Detect which cell encompasses the target text, then output its [X, Y] center coordinate. 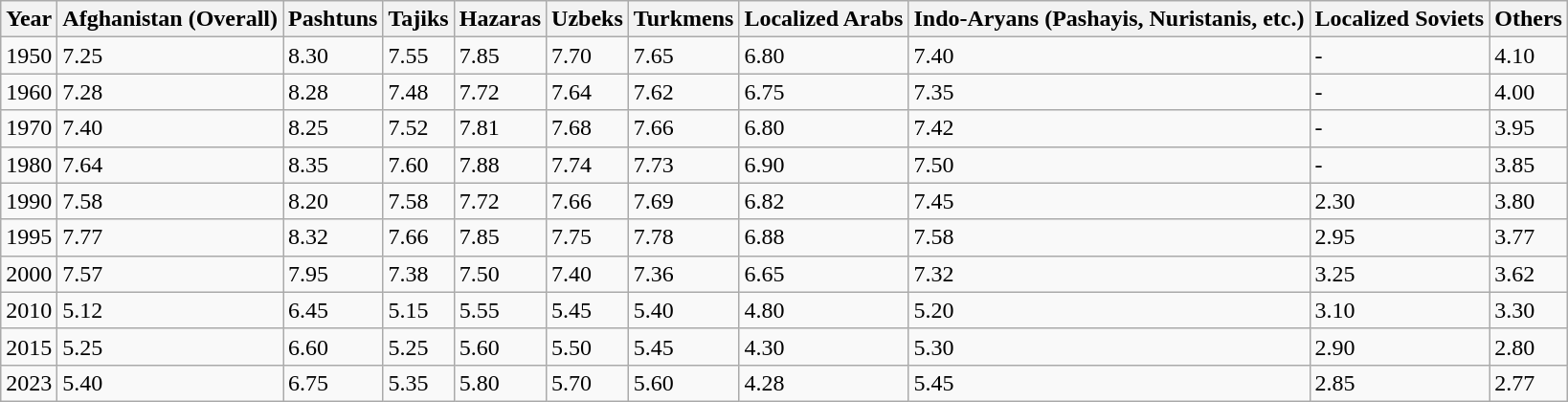
2.85 [1400, 383]
7.78 [683, 237]
7.75 [588, 237]
4.30 [823, 346]
7.68 [588, 128]
8.30 [333, 56]
3.10 [1400, 310]
7.52 [418, 128]
4.00 [1529, 92]
4.10 [1529, 56]
8.32 [333, 237]
Localized Soviets [1400, 19]
Tajiks [418, 19]
7.25 [170, 56]
Turkmens [683, 19]
4.28 [823, 383]
1980 [29, 165]
5.30 [1109, 346]
5.20 [1109, 310]
6.65 [823, 274]
1970 [29, 128]
3.85 [1529, 165]
3.25 [1400, 274]
7.45 [1109, 201]
5.80 [500, 383]
5.50 [588, 346]
3.95 [1529, 128]
7.35 [1109, 92]
6.60 [333, 346]
2.95 [1400, 237]
2.90 [1400, 346]
7.69 [683, 201]
1960 [29, 92]
7.62 [683, 92]
Year [29, 19]
7.55 [418, 56]
Afghanistan (Overall) [170, 19]
5.15 [418, 310]
2.30 [1400, 201]
7.36 [683, 274]
5.70 [588, 383]
6.88 [823, 237]
7.81 [500, 128]
2015 [29, 346]
7.70 [588, 56]
7.74 [588, 165]
2.77 [1529, 383]
Uzbeks [588, 19]
7.48 [418, 92]
7.57 [170, 274]
Others [1529, 19]
5.35 [418, 383]
7.65 [683, 56]
3.30 [1529, 310]
7.77 [170, 237]
7.88 [500, 165]
1950 [29, 56]
7.42 [1109, 128]
2010 [29, 310]
8.25 [333, 128]
Localized Arabs [823, 19]
6.82 [823, 201]
8.35 [333, 165]
3.62 [1529, 274]
Hazaras [500, 19]
2023 [29, 383]
Indo-Aryans (Pashayis, Nuristanis, etc.) [1109, 19]
2000 [29, 274]
7.32 [1109, 274]
6.90 [823, 165]
6.45 [333, 310]
7.95 [333, 274]
1995 [29, 237]
8.28 [333, 92]
3.80 [1529, 201]
5.55 [500, 310]
1990 [29, 201]
3.77 [1529, 237]
7.73 [683, 165]
7.38 [418, 274]
5.12 [170, 310]
8.20 [333, 201]
4.80 [823, 310]
7.28 [170, 92]
Pashtuns [333, 19]
2.80 [1529, 346]
7.60 [418, 165]
